Locate the cell with the specified text and output its (x, y) center coordinate. 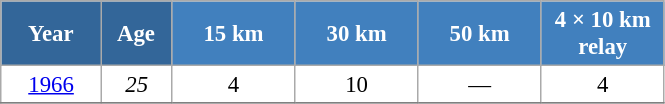
Age (136, 34)
— (480, 85)
Year (52, 34)
25 (136, 85)
30 km (356, 34)
4 × 10 km relay (602, 34)
10 (356, 85)
1966 (52, 85)
50 km (480, 34)
15 km (234, 34)
